Scan for the cell matching the given text and deliver its [X, Y] coordinate at center. 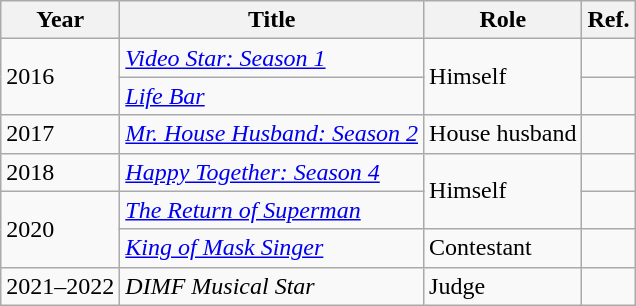
House husband [503, 134]
Ref. [608, 20]
Happy Together: Season 4 [272, 172]
Mr. House Husband: Season 2 [272, 134]
2017 [60, 134]
2021–2022 [60, 286]
2020 [60, 229]
The Return of Superman [272, 210]
Title [272, 20]
DIMF Musical Star [272, 286]
Year [60, 20]
Role [503, 20]
Contestant [503, 248]
2016 [60, 77]
King of Mask Singer [272, 248]
Life Bar [272, 96]
Video Star: Season 1 [272, 58]
Judge [503, 286]
2018 [60, 172]
